For the text-containing cell, return its midpoint in (X, Y) coordinate format. 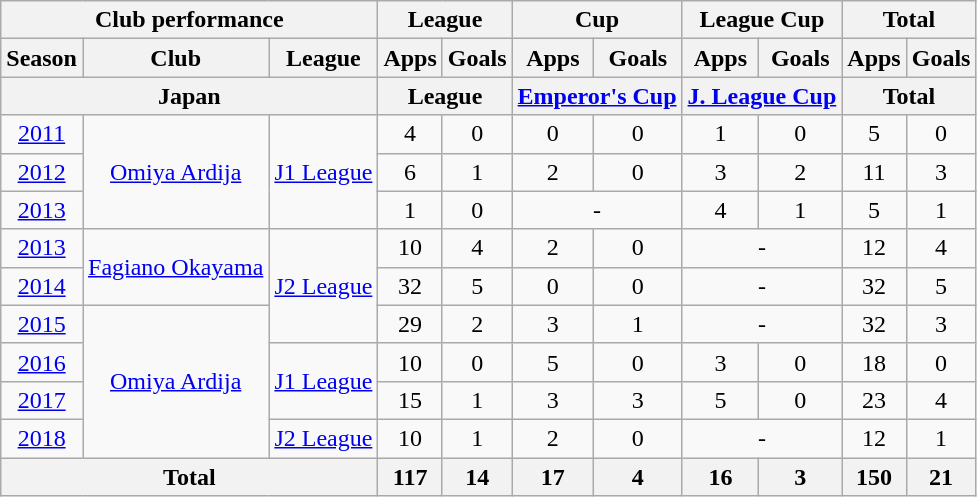
Season (42, 58)
Fagiano Okayama (175, 267)
29 (410, 324)
League Cup (762, 20)
117 (410, 477)
11 (874, 172)
2017 (42, 400)
Japan (190, 96)
2012 (42, 172)
Emperor's Cup (597, 96)
17 (553, 477)
16 (720, 477)
2018 (42, 438)
15 (410, 400)
2014 (42, 286)
2015 (42, 324)
150 (874, 477)
18 (874, 362)
14 (477, 477)
Cup (597, 20)
2011 (42, 134)
23 (874, 400)
2016 (42, 362)
21 (941, 477)
6 (410, 172)
Club (175, 58)
J. League Cup (762, 96)
Club performance (190, 20)
